Locate the cell with the specified text and output its (X, Y) center coordinate. 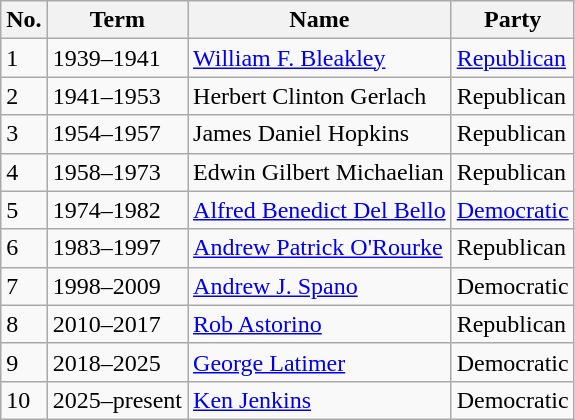
Party (512, 20)
Term (117, 20)
Edwin Gilbert Michaelian (320, 172)
1974–1982 (117, 210)
Name (320, 20)
1941–1953 (117, 96)
Herbert Clinton Gerlach (320, 96)
George Latimer (320, 362)
William F. Bleakley (320, 58)
Rob Astorino (320, 324)
Ken Jenkins (320, 400)
10 (24, 400)
1998–2009 (117, 286)
9 (24, 362)
1939–1941 (117, 58)
7 (24, 286)
2 (24, 96)
2010–2017 (117, 324)
1958–1973 (117, 172)
4 (24, 172)
1983–1997 (117, 248)
James Daniel Hopkins (320, 134)
5 (24, 210)
Andrew Patrick O'Rourke (320, 248)
6 (24, 248)
8 (24, 324)
Andrew J. Spano (320, 286)
Alfred Benedict Del Bello (320, 210)
1954–1957 (117, 134)
No. (24, 20)
1 (24, 58)
3 (24, 134)
2018–2025 (117, 362)
2025–present (117, 400)
